Output the (x, y) coordinate of the center of the cell containing the given text.  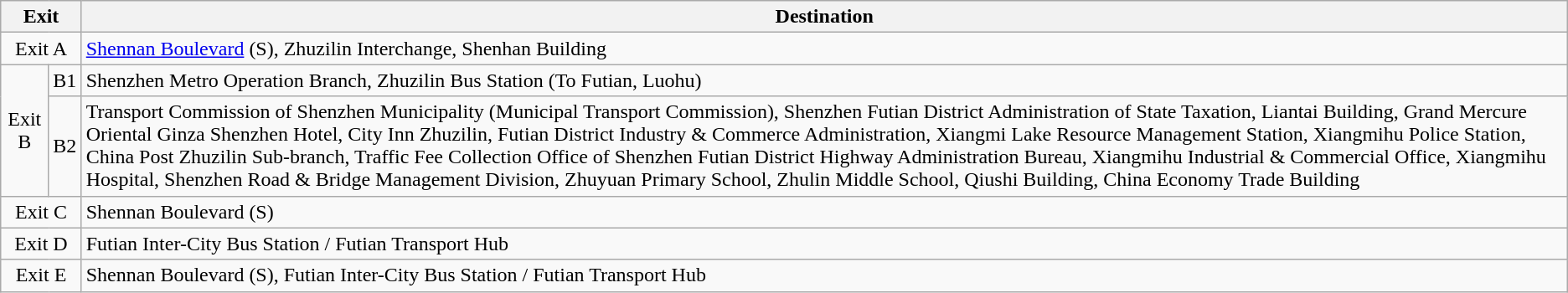
Exit (41, 17)
Exit B (25, 131)
Exit D (41, 244)
B1 (65, 80)
Exit E (41, 275)
Shennan Boulevard (S), Futian Inter-City Bus Station / Futian Transport Hub (824, 275)
Shenzhen Metro Operation Branch, Zhuzilin Bus Station (To Futian, Luohu) (824, 80)
Shennan Boulevard (S) (824, 212)
B2 (65, 146)
Exit A (41, 49)
Exit C (41, 212)
Futian Inter-City Bus Station / Futian Transport Hub (824, 244)
Destination (824, 17)
Shennan Boulevard (S), Zhuzilin Interchange, Shenhan Building (824, 49)
